From the cell containing the given text, extract its center point as [X, Y] coordinate. 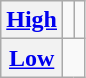
High [32, 20]
Low [32, 58]
